Search for the cell housing the specified text and yield its (x, y) center coordinate. 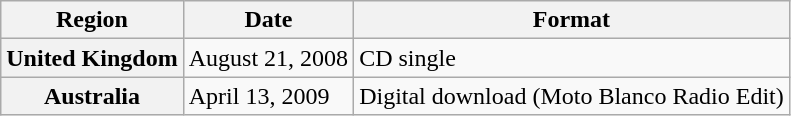
CD single (572, 58)
United Kingdom (92, 58)
Region (92, 20)
Date (268, 20)
Australia (92, 96)
August 21, 2008 (268, 58)
Digital download (Moto Blanco Radio Edit) (572, 96)
April 13, 2009 (268, 96)
Format (572, 20)
